Locate the cell with the specified text and output its [X, Y] center coordinate. 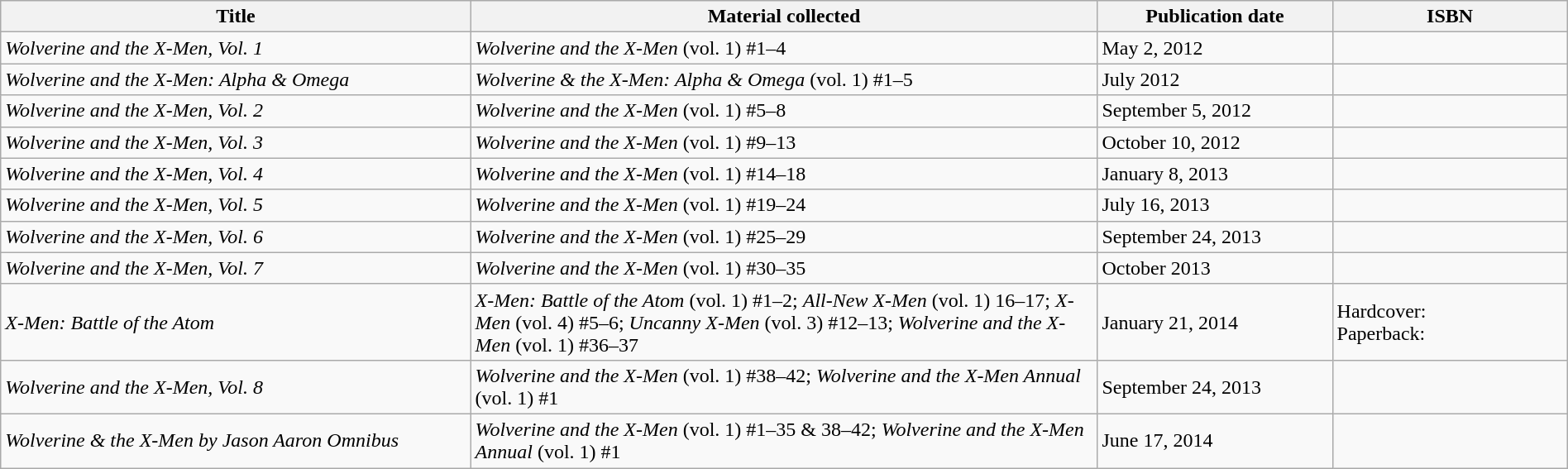
ISBN [1450, 17]
Material collected [784, 17]
Wolverine and the X-Men, Vol. 5 [236, 205]
July 2012 [1215, 79]
Wolverine & the X-Men: Alpha & Omega (vol. 1) #1–5 [784, 79]
Wolverine and the X-Men, Vol. 1 [236, 48]
Publication date [1215, 17]
October 2013 [1215, 268]
Wolverine and the X-Men, Vol. 2 [236, 111]
X-Men: Battle of the Atom [236, 322]
Wolverine and the X-Men (vol. 1) #25–29 [784, 237]
July 16, 2013 [1215, 205]
Wolverine and the X-Men: Alpha & Omega [236, 79]
Wolverine and the X-Men (vol. 1) #5–8 [784, 111]
Wolverine and the X-Men (vol. 1) #38–42; Wolverine and the X-Men Annual (vol. 1) #1 [784, 387]
Wolverine & the X-Men by Jason Aaron Omnibus [236, 440]
September 5, 2012 [1215, 111]
January 8, 2013 [1215, 174]
Wolverine and the X-Men (vol. 1) #1–35 & 38–42; Wolverine and the X-Men Annual (vol. 1) #1 [784, 440]
January 21, 2014 [1215, 322]
Wolverine and the X-Men (vol. 1) #9–13 [784, 142]
Wolverine and the X-Men, Vol. 4 [236, 174]
Wolverine and the X-Men, Vol. 7 [236, 268]
Wolverine and the X-Men, Vol. 6 [236, 237]
Wolverine and the X-Men (vol. 1) #30–35 [784, 268]
Wolverine and the X-Men, Vol. 3 [236, 142]
Title [236, 17]
May 2, 2012 [1215, 48]
June 17, 2014 [1215, 440]
Wolverine and the X-Men (vol. 1) #1–4 [784, 48]
Wolverine and the X-Men, Vol. 8 [236, 387]
Wolverine and the X-Men (vol. 1) #19–24 [784, 205]
October 10, 2012 [1215, 142]
Hardcover: Paperback: [1450, 322]
Wolverine and the X-Men (vol. 1) #14–18 [784, 174]
